Return the [X, Y] coordinate for the center point of the cell that contains the specified text.  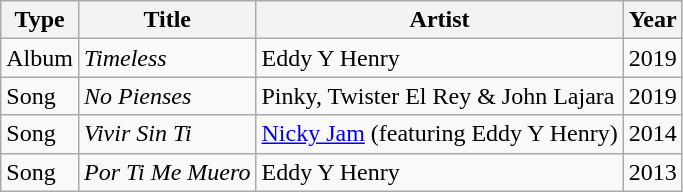
Vivir Sin Ti [166, 134]
2014 [652, 134]
Year [652, 20]
Type [40, 20]
Album [40, 58]
2013 [652, 172]
Nicky Jam (featuring Eddy Y Henry) [440, 134]
Pinky, Twister El Rey & John Lajara [440, 96]
Timeless [166, 58]
Artist [440, 20]
Por Ti Me Muero [166, 172]
No Pienses [166, 96]
Title [166, 20]
